Extract the (X, Y) coordinate from the center of the cell holding the provided text.  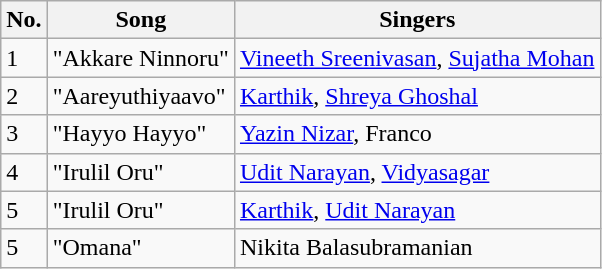
Yazin Nizar, Franco (417, 134)
"Hayyo Hayyo" (140, 134)
Karthik, Udit Narayan (417, 210)
1 (24, 58)
Karthik, Shreya Ghoshal (417, 96)
2 (24, 96)
Song (140, 20)
Udit Narayan, Vidyasagar (417, 172)
No. (24, 20)
"Akkare Ninnoru" (140, 58)
"Aareyuthiyaavo" (140, 96)
Singers (417, 20)
"Omana" (140, 248)
Vineeth Sreenivasan, Sujatha Mohan (417, 58)
3 (24, 134)
4 (24, 172)
Nikita Balasubramanian (417, 248)
